Search for the cell housing the specified text and yield its [X, Y] center coordinate. 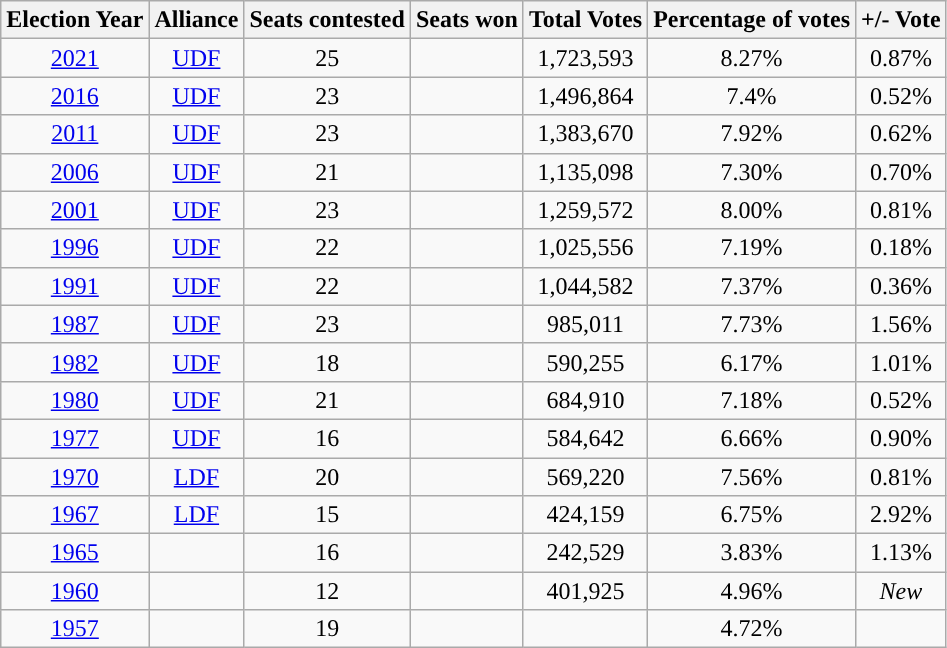
New [902, 591]
19 [327, 629]
0.87% [902, 58]
18 [327, 362]
7.4% [752, 96]
7.19% [752, 248]
7.18% [752, 400]
1,723,593 [585, 58]
7.37% [752, 286]
584,642 [585, 438]
Alliance [196, 20]
0.62% [902, 134]
569,220 [585, 477]
1987 [75, 324]
1,496,864 [585, 96]
6.17% [752, 362]
1982 [75, 362]
985,011 [585, 324]
Seats won [466, 20]
590,255 [585, 362]
401,925 [585, 591]
1,135,098 [585, 172]
0.70% [902, 172]
1.13% [902, 553]
1991 [75, 286]
8.00% [752, 210]
1,259,572 [585, 210]
0.18% [902, 248]
Seats contested [327, 20]
1,025,556 [585, 248]
3.83% [752, 553]
2001 [75, 210]
1,044,582 [585, 286]
4.72% [752, 629]
242,529 [585, 553]
2.92% [902, 515]
6.75% [752, 515]
424,159 [585, 515]
7.73% [752, 324]
15 [327, 515]
1970 [75, 477]
Election Year [75, 20]
2021 [75, 58]
8.27% [752, 58]
1.56% [902, 324]
7.30% [752, 172]
1996 [75, 248]
Total Votes [585, 20]
25 [327, 58]
2011 [75, 134]
0.36% [902, 286]
1,383,670 [585, 134]
2006 [75, 172]
+/- Vote [902, 20]
1.01% [902, 362]
7.56% [752, 477]
6.66% [752, 438]
2016 [75, 96]
1977 [75, 438]
1965 [75, 553]
12 [327, 591]
4.96% [752, 591]
684,910 [585, 400]
7.92% [752, 134]
1967 [75, 515]
1957 [75, 629]
1980 [75, 400]
Percentage of votes [752, 20]
0.90% [902, 438]
1960 [75, 591]
20 [327, 477]
